Provide the (x, y) coordinate of the cell's center where the given text is located.  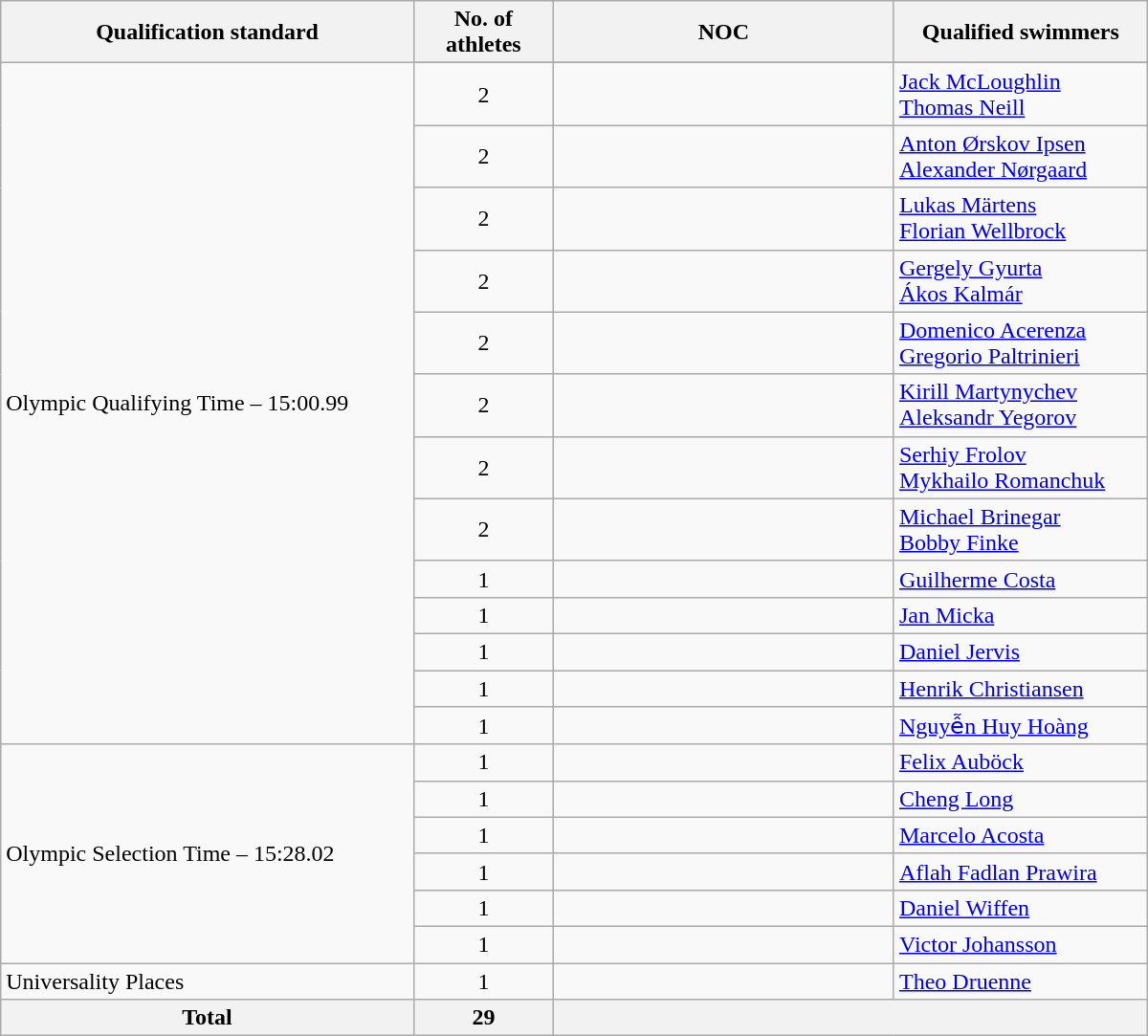
Qualification standard (208, 33)
Aflah Fadlan Prawira (1020, 871)
Anton Ørskov IpsenAlexander Nørgaard (1020, 157)
NOC (723, 33)
No. of athletes (483, 33)
Guilherme Costa (1020, 579)
Felix Auböck (1020, 762)
Daniel Jervis (1020, 651)
Serhiy FrolovMykhailo Romanchuk (1020, 467)
Gergely GyurtaÁkos Kalmár (1020, 281)
Marcelo Acosta (1020, 835)
Lukas MärtensFlorian Wellbrock (1020, 218)
Cheng Long (1020, 799)
Michael BrinegarBobby Finke (1020, 530)
Olympic Selection Time – 15:28.02 (208, 853)
Daniel Wiffen (1020, 908)
Theo Druenne (1020, 981)
Jack McLoughlinThomas Neill (1020, 94)
Kirill MartynychevAleksandr Yegorov (1020, 406)
29 (483, 1018)
Domenico AcerenzaGregorio Paltrinieri (1020, 342)
Olympic Qualifying Time – 15:00.99 (208, 404)
Henrik Christiansen (1020, 688)
Jan Micka (1020, 615)
Victor Johansson (1020, 944)
Qualified swimmers (1020, 33)
Nguyễn Huy Hoàng (1020, 726)
Total (208, 1018)
Universality Places (208, 981)
